Provide the [X, Y] coordinate of the cell's center where the given text is located.  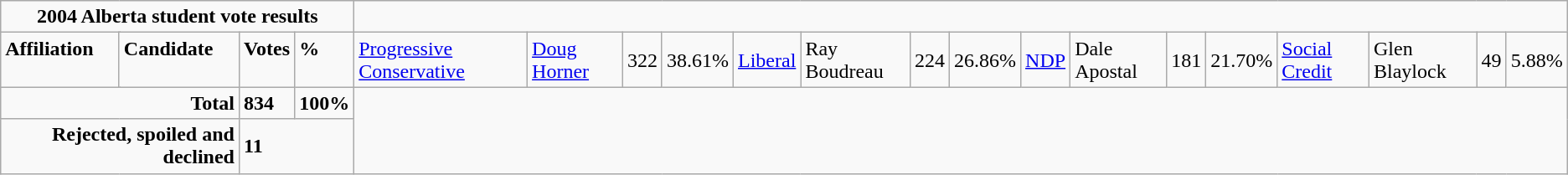
224 [930, 60]
Rejected, spoiled and declined [121, 146]
322 [642, 60]
Liberal [766, 60]
11 [297, 146]
Ray Boudreau [856, 60]
38.61% [697, 60]
Social Credit [1323, 60]
Dale Apostal [1119, 60]
181 [1186, 60]
Affiliation [60, 60]
49 [1491, 60]
Glen Blaylock [1422, 60]
834 [266, 103]
% [325, 60]
Votes [266, 60]
Candidate [179, 60]
2004 Alberta student vote results [178, 17]
Doug Horner [575, 60]
21.70% [1241, 60]
Progressive Conservative [441, 60]
Total [121, 103]
NDP [1045, 60]
5.88% [1536, 60]
100% [325, 103]
26.86% [985, 60]
